For the text-containing cell, return its midpoint in (X, Y) coordinate format. 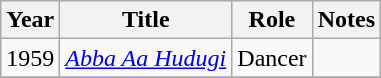
Title (146, 20)
Abba Aa Hudugi (146, 58)
Notes (346, 20)
1959 (30, 58)
Role (272, 20)
Year (30, 20)
Dancer (272, 58)
